Identify which cell holds the provided text, then report its (x, y) central coordinate. 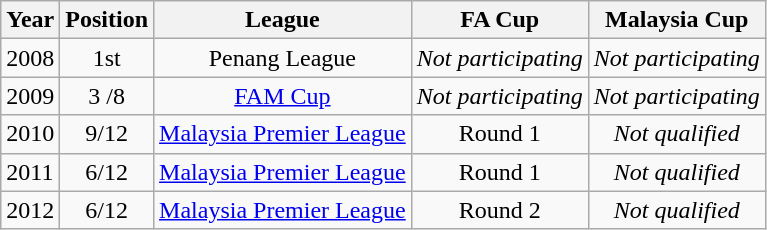
2010 (30, 134)
Penang League (283, 58)
2012 (30, 210)
FA Cup (500, 20)
Year (30, 20)
9/12 (107, 134)
2011 (30, 172)
2008 (30, 58)
League (283, 20)
Malaysia Cup (676, 20)
FAM Cup (283, 96)
Position (107, 20)
Round 2 (500, 210)
3 /8 (107, 96)
2009 (30, 96)
1st (107, 58)
